From the cell containing the given text, extract its center point as (X, Y) coordinate. 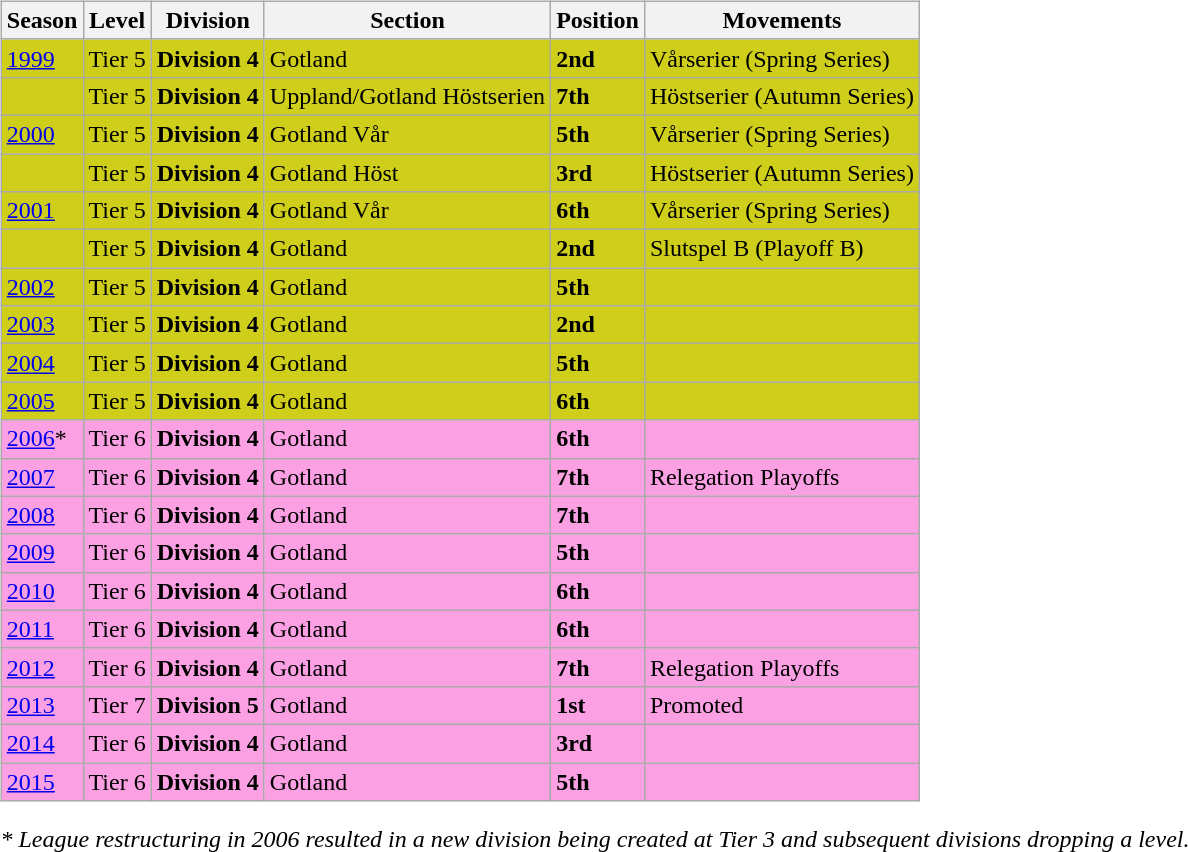
1st (598, 705)
Uppland/Gotland Höstserien (407, 96)
2009 (42, 553)
Section (407, 20)
2013 (42, 705)
Movements (782, 20)
2014 (42, 743)
2012 (42, 667)
2011 (42, 629)
Division (208, 20)
2000 (42, 134)
2002 (42, 287)
Gotland Höst (407, 173)
Promoted (782, 705)
Slutspel B (Playoff B) (782, 249)
Position (598, 20)
2001 (42, 211)
2006* (42, 439)
Level (117, 20)
2010 (42, 591)
2005 (42, 401)
Division 5 (208, 705)
2007 (42, 477)
2004 (42, 363)
2008 (42, 515)
2015 (42, 781)
2003 (42, 325)
Season (42, 20)
Tier 7 (117, 705)
1999 (42, 58)
